From the cell containing the given text, extract its center point as (x, y) coordinate. 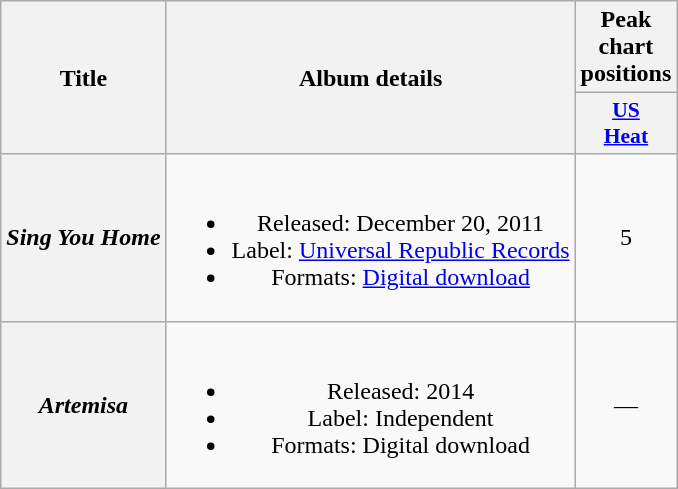
Peak chart positions (626, 47)
— (626, 404)
Artemisa (84, 404)
Released: 2014Label: IndependentFormats: Digital download (370, 404)
Title (84, 78)
Sing You Home (84, 238)
Released: December 20, 2011Label: Universal Republic RecordsFormats: Digital download (370, 238)
5 (626, 238)
USHeat (626, 124)
Album details (370, 78)
